Locate the cell with the specified text and output its (x, y) center coordinate. 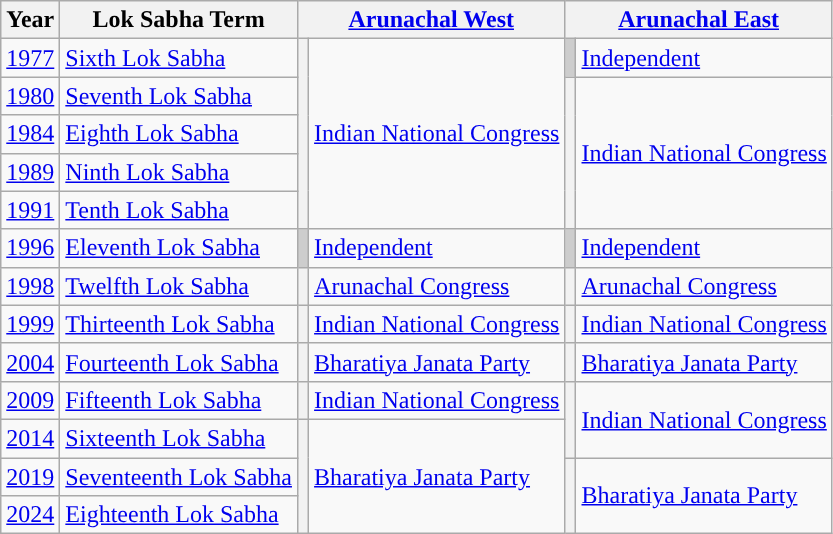
Seventh Lok Sabha (179, 96)
1996 (30, 248)
2009 (30, 400)
Eleventh Lok Sabha (179, 248)
Eighteenth Lok Sabha (179, 515)
Sixth Lok Sabha (179, 58)
2024 (30, 515)
1999 (30, 324)
Lok Sabha Term (179, 20)
Seventeenth Lok Sabha (179, 477)
1977 (30, 58)
Arunachal East (698, 20)
Tenth Lok Sabha (179, 210)
Arunachal West (430, 20)
Thirteenth Lok Sabha (179, 324)
Fourteenth Lok Sabha (179, 362)
Twelfth Lok Sabha (179, 286)
2004 (30, 362)
1998 (30, 286)
Eighth Lok Sabha (179, 134)
Year (30, 20)
1991 (30, 210)
2019 (30, 477)
Sixteenth Lok Sabha (179, 438)
1989 (30, 172)
2014 (30, 438)
Fifteenth Lok Sabha (179, 400)
1980 (30, 96)
1984 (30, 134)
Ninth Lok Sabha (179, 172)
